Locate the cell with the specified text and output its [X, Y] center coordinate. 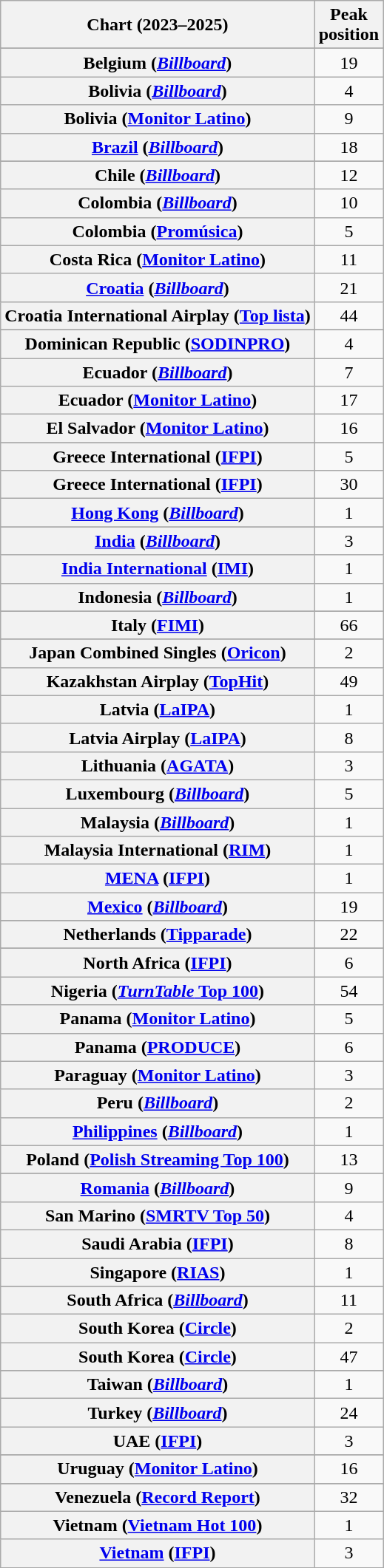
Peru (Billboard) [158, 1103]
North Africa (IFPI) [158, 963]
Turkey (Billboard) [158, 1413]
Colombia (Billboard) [158, 203]
Italy (FIMI) [158, 625]
44 [348, 316]
24 [348, 1413]
Lithuania (AGATA) [158, 766]
Croatia (Billboard) [158, 287]
32 [348, 1497]
Costa Rica (Monitor Latino) [158, 259]
Latvia (LaIPA) [158, 709]
UAE (IFPI) [158, 1441]
49 [348, 681]
Vietnam (IFPI) [158, 1553]
13 [348, 1159]
10 [348, 203]
12 [348, 175]
El Salvador (Monitor Latino) [158, 429]
Venezuela (Record Report) [158, 1497]
India International (IMI) [158, 569]
18 [348, 147]
7 [348, 372]
Mexico (Billboard) [158, 907]
Saudi Arabia (IFPI) [158, 1244]
Romania (Billboard) [158, 1187]
47 [348, 1357]
Bolivia (Monitor Latino) [158, 119]
Luxembourg (Billboard) [158, 794]
Japan Combined Singles (Oricon) [158, 653]
San Marino (SMRTV Top 50) [158, 1216]
Kazakhstan Airplay (TopHit) [158, 681]
Hong Kong (Billboard) [158, 513]
54 [348, 991]
Croatia International Airplay (Top lista) [158, 316]
Bolivia (Billboard) [158, 91]
Singapore (RIAS) [158, 1272]
Philippines (Billboard) [158, 1131]
30 [348, 485]
Malaysia (Billboard) [158, 822]
Brazil (Billboard) [158, 147]
Taiwan (Billboard) [158, 1385]
Panama (Monitor Latino) [158, 1019]
Netherlands (Tipparade) [158, 935]
MENA (IFPI) [158, 879]
South Africa (Billboard) [158, 1301]
22 [348, 935]
66 [348, 625]
Colombia (Promúsica) [158, 231]
17 [348, 400]
21 [348, 287]
Malaysia International (RIM) [158, 851]
Ecuador (Monitor Latino) [158, 400]
Chart (2023–2025) [158, 25]
Uruguay (Monitor Latino) [158, 1469]
India (Billboard) [158, 541]
Panama (PRODUCE) [158, 1047]
Latvia Airplay (LaIPA) [158, 737]
Indonesia (Billboard) [158, 597]
Belgium (Billboard) [158, 63]
Poland (Polish Streaming Top 100) [158, 1159]
Paraguay (Monitor Latino) [158, 1075]
Nigeria (TurnTable Top 100) [158, 991]
Peakposition [348, 25]
Dominican Republic (SODINPRO) [158, 344]
Ecuador (Billboard) [158, 372]
Vietnam (Vietnam Hot 100) [158, 1525]
Chile (Billboard) [158, 175]
